Scan for the cell matching the given text and deliver its (x, y) coordinate at center. 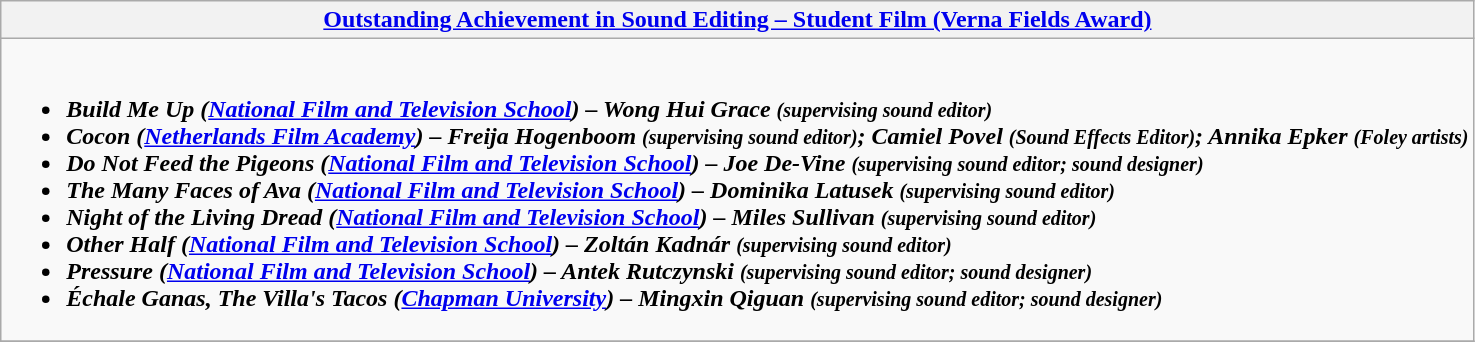
Outstanding Achievement in Sound Editing – Student Film (Verna Fields Award) (738, 20)
